Return the [x, y] coordinate for the center point of the cell that contains the specified text.  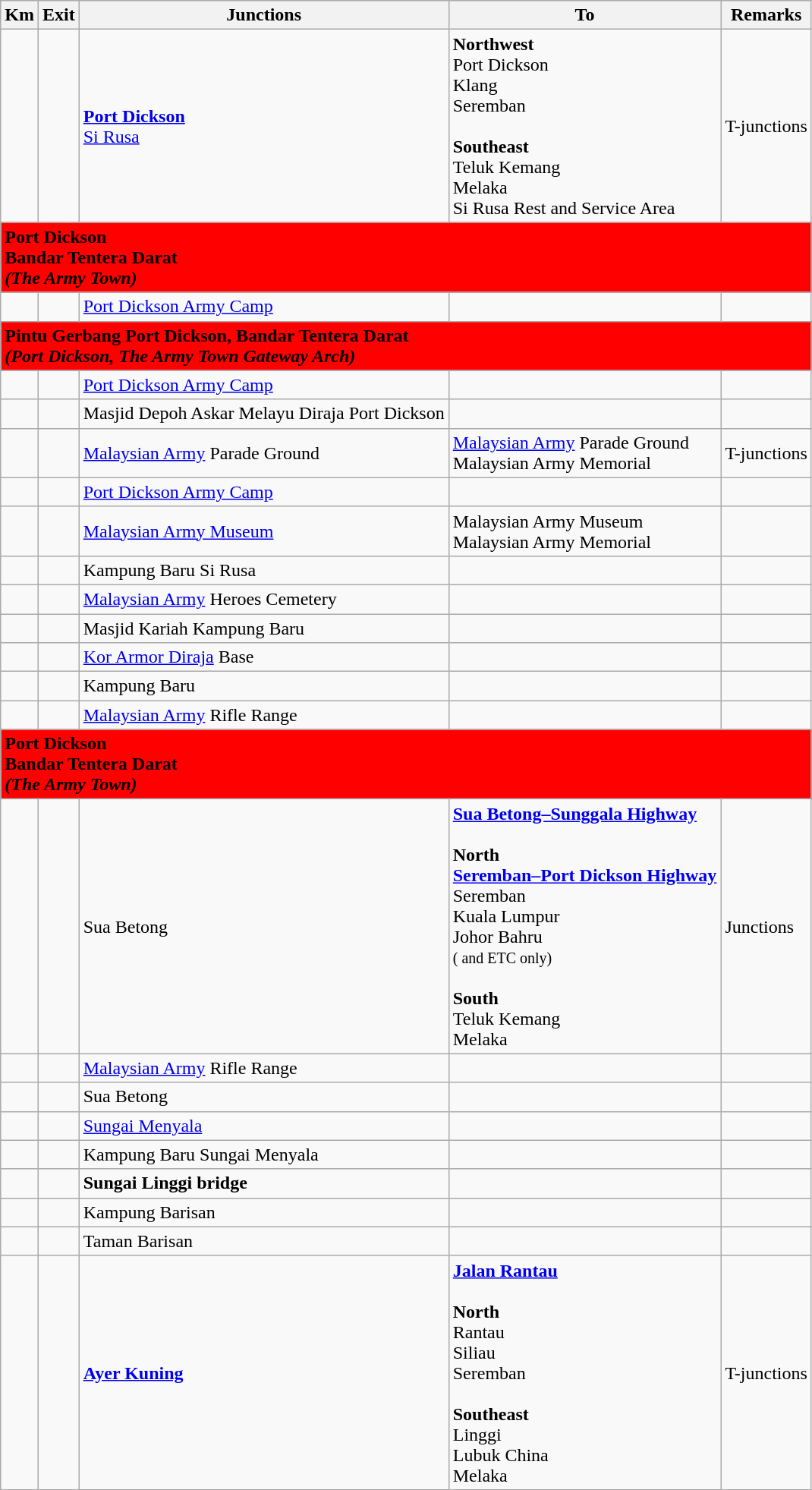
Pintu Gerbang Port Dickson, Bandar Tentera Darat(Port Dickson, The Army Town Gateway Arch) [407, 346]
Ayer Kuning [264, 1372]
Port DicksonSi Rusa [264, 126]
Taman Barisan [264, 1241]
Sungai Menyala [264, 1126]
Sungai Linggi bridge [264, 1183]
Sua Betong–Sunggala HighwayNorth Seremban–Port Dickson Highway Seremban Kuala Lumpur Johor Bahru( and ETC only)South Teluk Kemang Melaka [584, 926]
Km [20, 15]
Malaysian Army Parade GroundMalaysian Army Memorial [584, 452]
Remarks [766, 15]
Jalan RantauNorthRantauSiliauSerembanSoutheastLinggiLubuk ChinaMelaka [584, 1372]
Masjid Depoh Askar Melayu Diraja Port Dickson [264, 414]
Malaysian Army Parade Ground [264, 452]
Northwest Port Dickson Klang SerembanSoutheast Teluk Kemang Melaka Si Rusa Rest and Service Area [584, 126]
Malaysian Army MuseumMalaysian Army Memorial [584, 531]
Kampung Baru [264, 686]
Masjid Kariah Kampung Baru [264, 628]
Kampung Baru Si Rusa [264, 570]
Exit [58, 15]
Kampung Baru Sungai Menyala [264, 1155]
Malaysian Army Heroes Cemetery [264, 599]
Kampung Barisan [264, 1212]
Kor Armor Diraja Base [264, 657]
Malaysian Army Museum [264, 531]
To [584, 15]
